For the text-containing cell, return its midpoint in [X, Y] coordinate format. 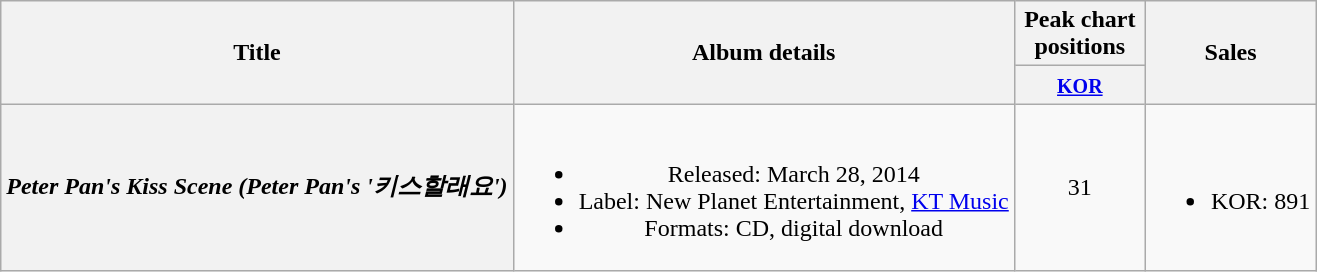
Peak chart positions [1080, 34]
KOR [1080, 85]
Album details [764, 52]
31 [1080, 188]
KOR: 891 [1230, 188]
Released: March 28, 2014Label: New Planet Entertainment, KT MusicFormats: CD, digital download [764, 188]
Peter Pan's Kiss Scene (Peter Pan's '키스할래요') [257, 188]
Title [257, 52]
Sales [1230, 52]
